Extract the (X, Y) coordinate from the center of the cell holding the provided text.  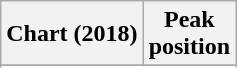
Chart (2018) (72, 34)
Peakposition (189, 34)
